For the text-containing cell, return its midpoint in (X, Y) coordinate format. 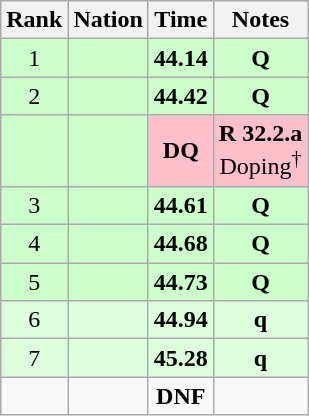
Notes (260, 20)
5 (34, 282)
2 (34, 96)
44.14 (180, 58)
44.68 (180, 244)
44.42 (180, 96)
44.61 (180, 205)
4 (34, 244)
45.28 (180, 358)
DQ (180, 151)
1 (34, 58)
44.94 (180, 320)
6 (34, 320)
44.73 (180, 282)
Rank (34, 20)
7 (34, 358)
R 32.2.aDoping† (260, 151)
Nation (108, 20)
3 (34, 205)
Time (180, 20)
DNF (180, 396)
